Capture the cell that displays the provided text and extract its [X, Y] central coordinate. 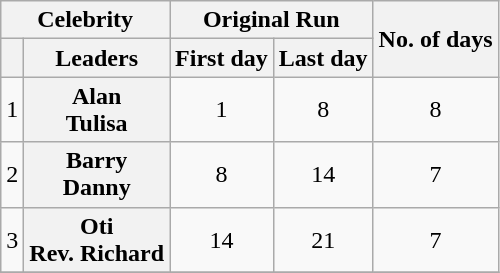
21 [323, 240]
Leaders [97, 58]
2 [12, 174]
First day [222, 58]
Original Run [272, 20]
BarryDanny [97, 174]
AlanTulisa [97, 110]
No. of days [436, 39]
OtiRev. Richard [97, 240]
Last day [323, 58]
3 [12, 240]
Celebrity [86, 20]
